Extract the (x, y) coordinate from the center of the cell holding the provided text.  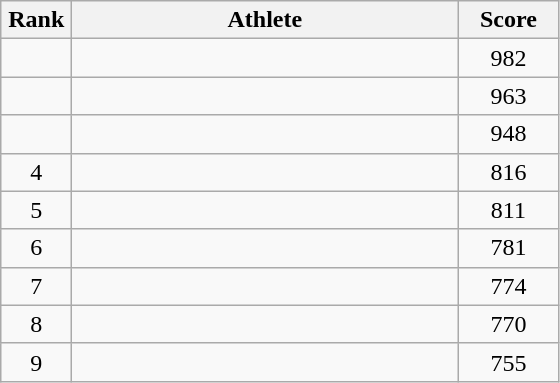
Rank (36, 20)
774 (508, 286)
755 (508, 362)
963 (508, 96)
7 (36, 286)
816 (508, 172)
781 (508, 248)
Athlete (265, 20)
948 (508, 134)
6 (36, 248)
4 (36, 172)
8 (36, 324)
811 (508, 210)
9 (36, 362)
770 (508, 324)
982 (508, 58)
5 (36, 210)
Score (508, 20)
